Identify which cell holds the provided text, then report its [X, Y] central coordinate. 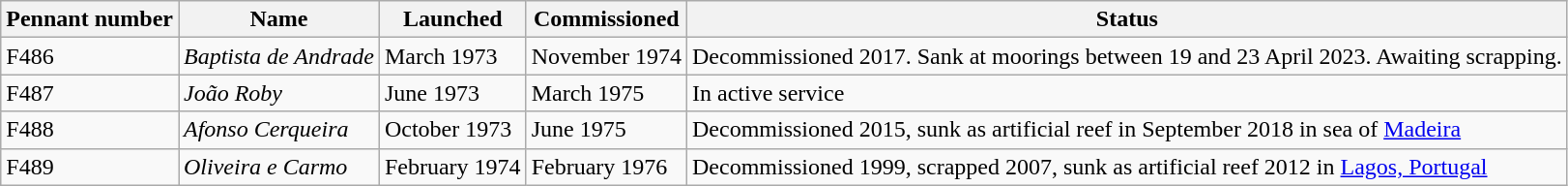
February 1976 [606, 167]
In active service [1127, 93]
Name [278, 19]
June 1973 [452, 93]
Commissioned [606, 19]
Status [1127, 19]
Launched [452, 19]
March 1973 [452, 56]
Decommissioned 2015, sunk as artificial reef in September 2018 in sea of Madeira [1127, 130]
F486 [90, 56]
Baptista de Andrade [278, 56]
Decommissioned 2017. Sank at moorings between 19 and 23 April 2023. Awaiting scrapping. [1127, 56]
F489 [90, 167]
João Roby [278, 93]
F488 [90, 130]
Afonso Cerqueira [278, 130]
March 1975 [606, 93]
Decommissioned 1999, scrapped 2007, sunk as artificial reef 2012 in Lagos, Portugal [1127, 167]
Oliveira e Carmo [278, 167]
Pennant number [90, 19]
June 1975 [606, 130]
October 1973 [452, 130]
F487 [90, 93]
February 1974 [452, 167]
November 1974 [606, 56]
